Return (x, y) of the center of cell containing provided text 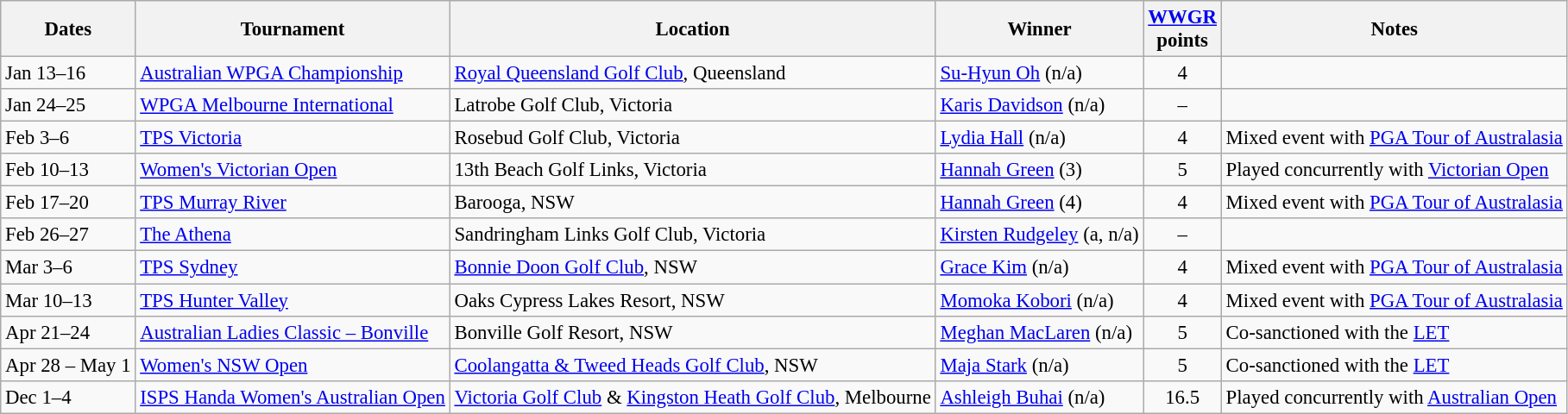
Bonnie Doon Golf Club, NSW (692, 267)
Dates (68, 29)
Victoria Golf Club & Kingston Heath Golf Club, Melbourne (692, 397)
13th Beach Golf Links, Victoria (692, 170)
TPS Hunter Valley (293, 300)
Winner (1039, 29)
Kirsten Rudgeley (a, n/a) (1039, 235)
Sandringham Links Golf Club, Victoria (692, 235)
Rosebud Golf Club, Victoria (692, 138)
Coolangatta & Tweed Heads Golf Club, NSW (692, 365)
Mar 10–13 (68, 300)
TPS Murray River (293, 203)
Su-Hyun Oh (n/a) (1039, 73)
Women's Victorian Open (293, 170)
Hannah Green (3) (1039, 170)
Apr 28 – May 1 (68, 365)
Location (692, 29)
Feb 17–20 (68, 203)
Dec 1–4 (68, 397)
Barooga, NSW (692, 203)
Apr 21–24 (68, 332)
Played concurrently with Victorian Open (1395, 170)
Played concurrently with Australian Open (1395, 397)
Bonville Golf Resort, NSW (692, 332)
The Athena (293, 235)
Grace Kim (n/a) (1039, 267)
Feb 10–13 (68, 170)
Ashleigh Buhai (n/a) (1039, 397)
TPS Sydney (293, 267)
ISPS Handa Women's Australian Open (293, 397)
16.5 (1182, 397)
Feb 26–27 (68, 235)
Jan 13–16 (68, 73)
Mar 3–6 (68, 267)
Oaks Cypress Lakes Resort, NSW (692, 300)
Momoka Kobori (n/a) (1039, 300)
Latrobe Golf Club, Victoria (692, 105)
Hannah Green (4) (1039, 203)
WWGRpoints (1182, 29)
TPS Victoria (293, 138)
WPGA Melbourne International (293, 105)
Jan 24–25 (68, 105)
Feb 3–6 (68, 138)
Australian WPGA Championship (293, 73)
Royal Queensland Golf Club, Queensland (692, 73)
Maja Stark (n/a) (1039, 365)
Karis Davidson (n/a) (1039, 105)
Australian Ladies Classic – Bonville (293, 332)
Notes (1395, 29)
Lydia Hall (n/a) (1039, 138)
Meghan MacLaren (n/a) (1039, 332)
Tournament (293, 29)
Women's NSW Open (293, 365)
